Extract the [X, Y] coordinate from the center of the cell holding the provided text.  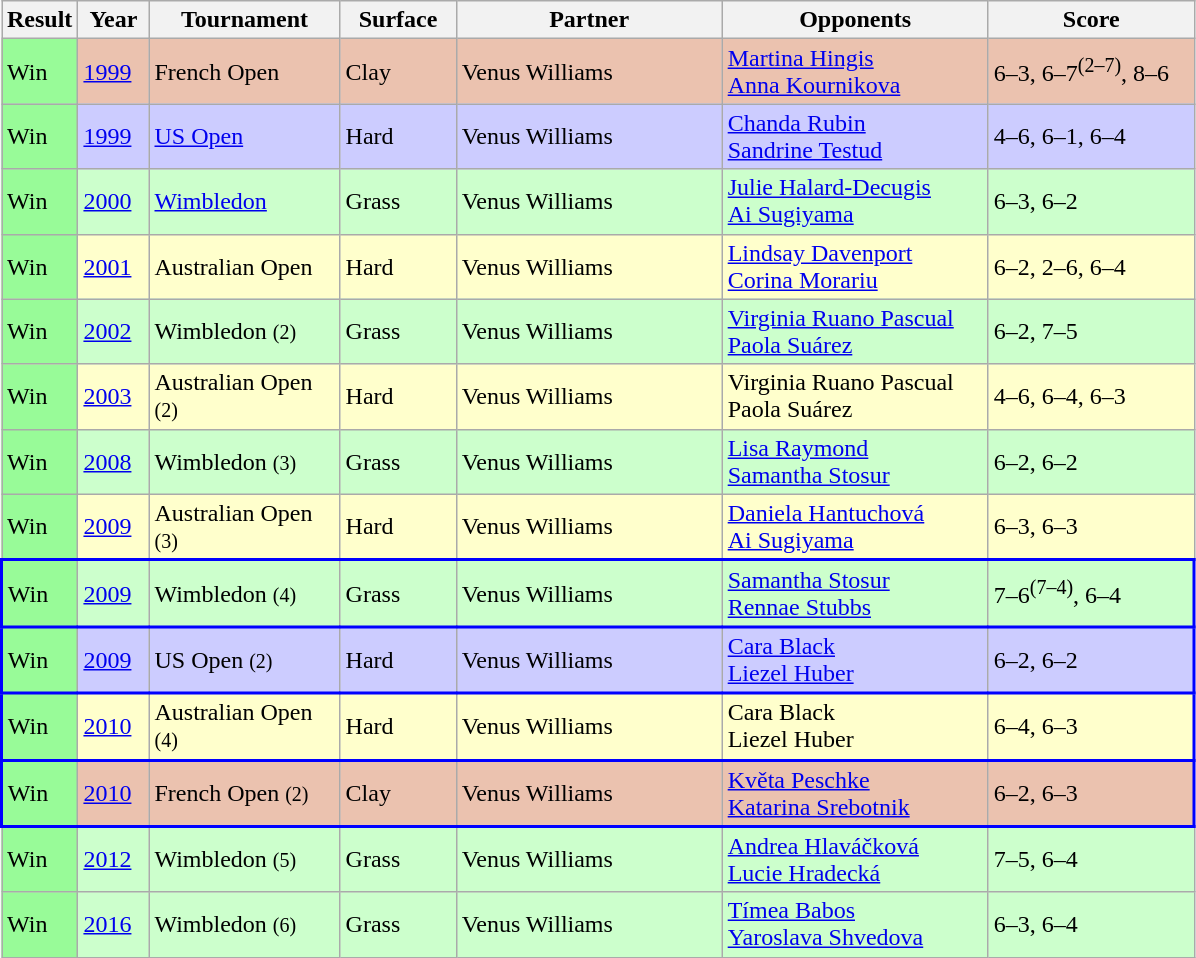
6–2, 6–3 [1091, 794]
Tímea Babos Yaroslava Shvedova [855, 924]
Daniela Hantuchová Ai Sugiyama [855, 527]
Květa Peschke Katarina Srebotnik [855, 794]
Surface [398, 20]
Opponents [855, 20]
Partner [589, 20]
Wimbledon (3) [244, 462]
Year [114, 20]
Julie Halard-Decugis Ai Sugiyama [855, 202]
2008 [114, 462]
6–2, 2–6, 6–4 [1091, 266]
4–6, 6–1, 6–4 [1091, 136]
Chanda Rubin Sandrine Testud [855, 136]
Australian Open (2) [244, 396]
6–4, 6–3 [1091, 726]
French Open (2) [244, 794]
US Open (2) [244, 660]
6–2, 7–5 [1091, 332]
Wimbledon (2) [244, 332]
Australian Open (3) [244, 527]
6–3, 6–4 [1091, 924]
Lindsay Davenport Corina Morariu [855, 266]
6–3, 6–2 [1091, 202]
Wimbledon [244, 202]
2002 [114, 332]
Australian Open [244, 266]
Wimbledon (4) [244, 594]
2016 [114, 924]
Martina Hingis Anna Kournikova [855, 72]
7–6(7–4), 6–4 [1091, 594]
2012 [114, 859]
2003 [114, 396]
Andrea Hlaváčková Lucie Hradecká [855, 859]
Wimbledon (6) [244, 924]
Lisa Raymond Samantha Stosur [855, 462]
Result [40, 20]
Score [1091, 20]
2001 [114, 266]
6–3, 6–3 [1091, 527]
7–5, 6–4 [1091, 859]
Wimbledon (5) [244, 859]
2000 [114, 202]
Australian Open (4) [244, 726]
French Open [244, 72]
US Open [244, 136]
6–3, 6–7(2–7), 8–6 [1091, 72]
Tournament [244, 20]
Samantha Stosur Rennae Stubbs [855, 594]
4–6, 6–4, 6–3 [1091, 396]
